Return (x, y) of the center of cell containing provided text 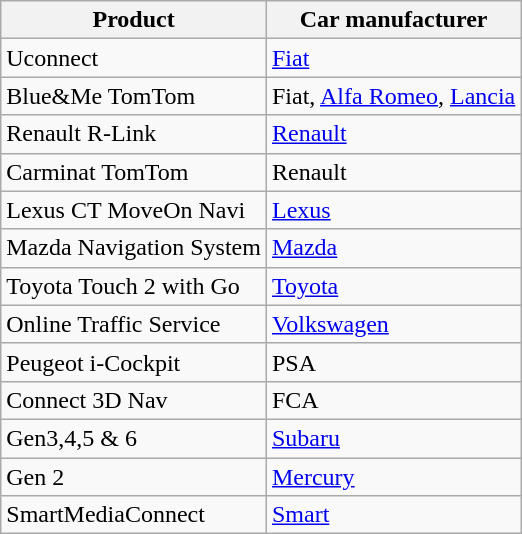
Peugeot i-Cockpit (134, 362)
Car manufacturer (393, 20)
Product (134, 20)
Mercury (393, 477)
PSA (393, 362)
Blue&Me TomTom (134, 96)
Gen 2 (134, 477)
Mazda (393, 248)
FCA (393, 400)
Gen3,4,5 & 6 (134, 438)
Online Traffic Service (134, 324)
Volkswagen (393, 324)
Smart (393, 515)
Uconnect (134, 58)
Fiat (393, 58)
SmartMediaConnect (134, 515)
Connect 3D Nav (134, 400)
Subaru (393, 438)
Carminat TomTom (134, 172)
Fiat, Alfa Romeo, Lancia (393, 96)
Toyota (393, 286)
Lexus CT MoveOn Navi (134, 210)
Renault R-Link (134, 134)
Toyota Touch 2 with Go (134, 286)
Lexus (393, 210)
Mazda Navigation System (134, 248)
